Pinpoint the cell where the given text exists, returning its [x, y] midpoint coordinate. 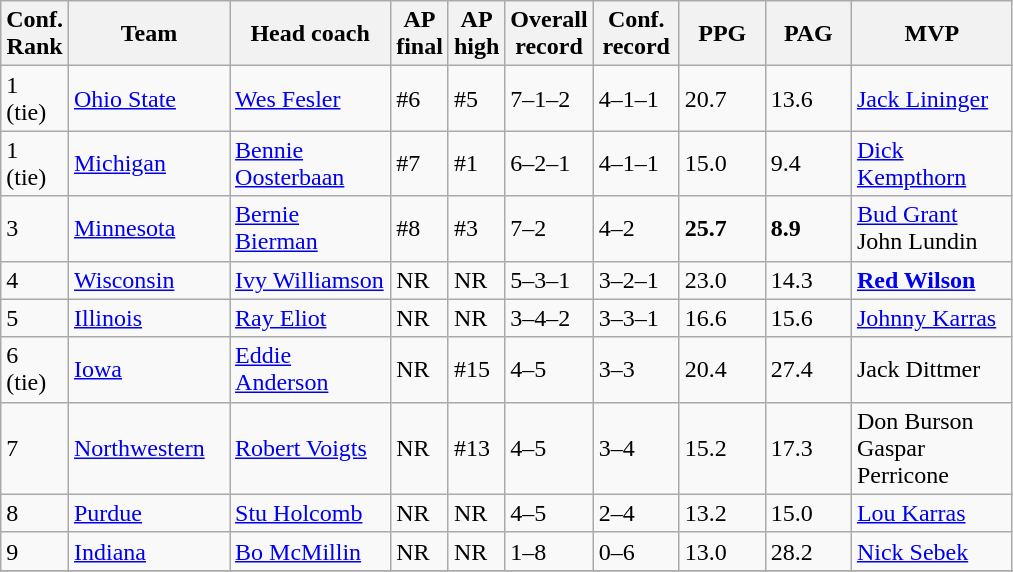
Head coach [310, 34]
Red Wilson [932, 280]
5–3–1 [549, 280]
5 [35, 318]
8 [35, 513]
#7 [420, 164]
4–2 [636, 228]
4 [35, 280]
Jack Lininger [932, 98]
AP high [476, 34]
13.6 [808, 98]
Bernie Bierman [310, 228]
Wes Fesler [310, 98]
PPG [722, 34]
AP final [420, 34]
#13 [476, 448]
13.2 [722, 513]
Don BursonGaspar Perricone [932, 448]
3–3 [636, 370]
Stu Holcomb [310, 513]
7 [35, 448]
#1 [476, 164]
20.4 [722, 370]
Bo McMillin [310, 551]
Purdue [148, 513]
9.4 [808, 164]
17.3 [808, 448]
13.0 [722, 551]
16.6 [722, 318]
6–2–1 [549, 164]
23.0 [722, 280]
Indiana [148, 551]
Dick Kempthorn [932, 164]
Robert Voigts [310, 448]
Iowa [148, 370]
Ivy Williamson [310, 280]
9 [35, 551]
#5 [476, 98]
Michigan [148, 164]
0–6 [636, 551]
Bennie Oosterbaan [310, 164]
Team [148, 34]
Jack Dittmer [932, 370]
20.7 [722, 98]
MVP [932, 34]
Johnny Karras [932, 318]
3–4 [636, 448]
6 (tie) [35, 370]
Lou Karras [932, 513]
Ray Eliot [310, 318]
27.4 [808, 370]
Conf. Rank [35, 34]
28.2 [808, 551]
Minnesota [148, 228]
3–4–2 [549, 318]
15.6 [808, 318]
Illinois [148, 318]
PAG [808, 34]
#3 [476, 228]
#8 [420, 228]
Northwestern [148, 448]
25.7 [722, 228]
Bud GrantJohn Lundin [932, 228]
Ohio State [148, 98]
#6 [420, 98]
7–2 [549, 228]
2–4 [636, 513]
Conf. record [636, 34]
15.2 [722, 448]
7–1–2 [549, 98]
3–3–1 [636, 318]
14.3 [808, 280]
3–2–1 [636, 280]
1–8 [549, 551]
Overall record [549, 34]
3 [35, 228]
8.9 [808, 228]
Nick Sebek [932, 551]
Eddie Anderson [310, 370]
#15 [476, 370]
Wisconsin [148, 280]
